From the cell containing the given text, extract its center point as (X, Y) coordinate. 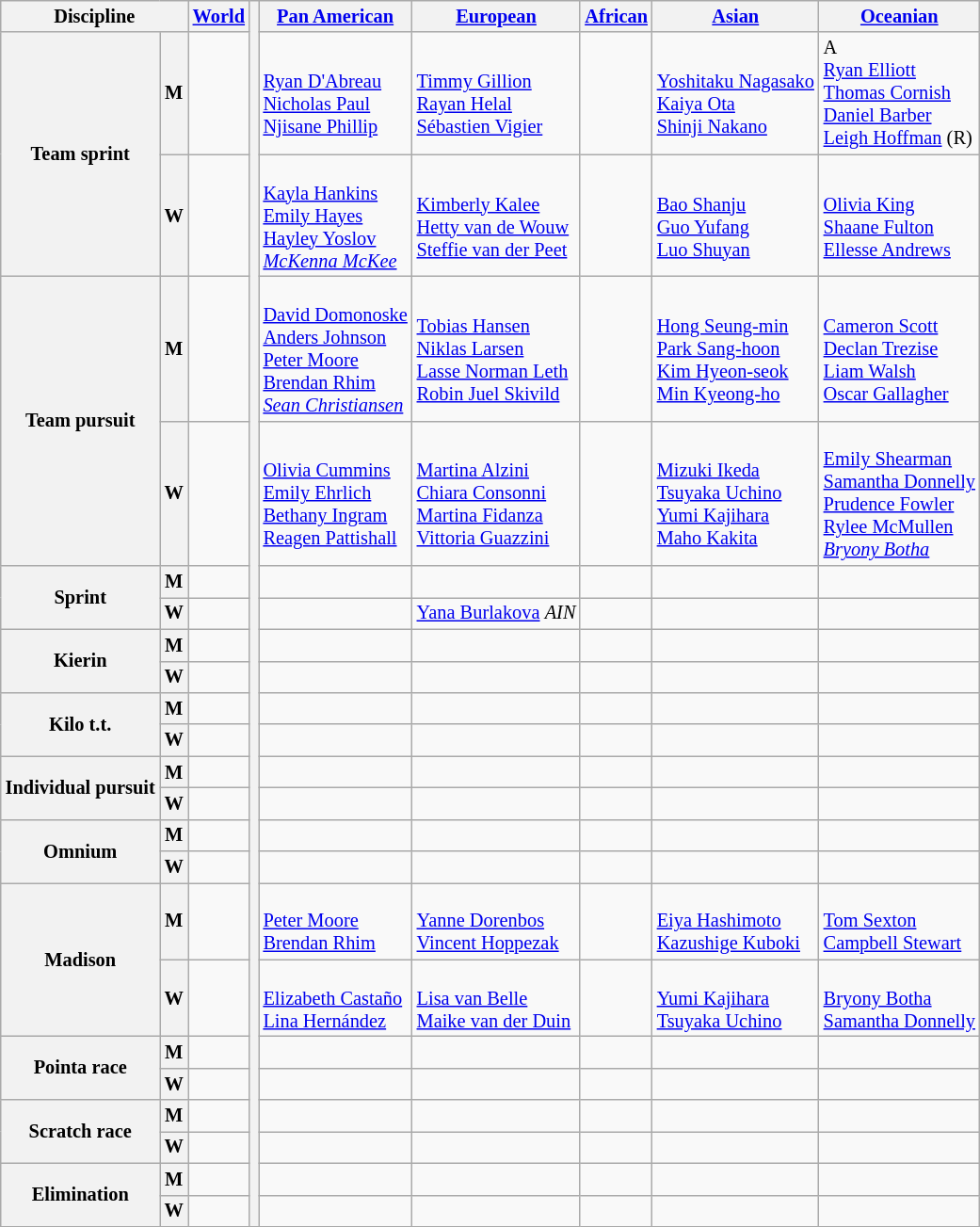
Pan American (335, 16)
Discipline (94, 16)
Team pursuit (81, 420)
African (616, 16)
Cameron ScottDeclan TreziseLiam WalshOscar Gallagher (900, 348)
Olivia CumminsEmily EhrlichBethany IngramReagen Pattishall (335, 493)
Hong Seung-minPark Sang-hoonKim Hyeon-seokMin Kyeong-ho (736, 348)
Kierin (81, 661)
World (218, 16)
Elimination (81, 1194)
Sprint (81, 597)
Oceanian (900, 16)
Kayla HankinsEmily HayesHayley YoslovMcKenna McKee (335, 216)
Ryan D'AbreauNicholas PaulNjisane Phillip (335, 93)
Martina AlziniChiara ConsonniMartina FidanzaVittoria Guazzini (497, 493)
Timmy GillionRayan HelalSébastien Vigier (497, 93)
Madison (81, 959)
European (497, 16)
Emily ShearmanSamantha DonnellyPrudence FowlerRylee McMullenBryony Botha (900, 493)
Bryony BothaSamantha Donnelly (900, 998)
Peter MooreBrendan Rhim (335, 921)
Tom SextonCampbell Stewart (900, 921)
Individual pursuit (81, 787)
David DomonoskeAnders JohnsonPeter MooreBrendan RhimSean Christiansen (335, 348)
Yanne DorenbosVincent Hoppezak (497, 921)
Yana Burlakova AIN (497, 613)
Tobias HansenNiklas LarsenLasse Norman LethRobin Juel Skivild (497, 348)
Lisa van BelleMaike van der Duin (497, 998)
Kilo t.t. (81, 723)
Kimberly KaleeHetty van de WouwSteffie van der Peet (497, 216)
Scratch race (81, 1132)
Pointa race (81, 1068)
Bao ShanjuGuo YufangLuo Shuyan (736, 216)
Yoshitaku NagasakoKaiya OtaShinji Nakano (736, 93)
Asian (736, 16)
Omnium (81, 851)
Eiya HashimotoKazushige Kuboki (736, 921)
Elizabeth CastañoLina Hernández (335, 998)
ARyan ElliottThomas CornishDaniel BarberLeigh Hoffman (R) (900, 93)
Mizuki IkedaTsuyaka UchinoYumi KajiharaMaho Kakita (736, 493)
Yumi KajiharaTsuyaka Uchino (736, 998)
Olivia KingShaane FultonEllesse Andrews (900, 216)
Team sprint (81, 154)
